Search for the cell housing the specified text and yield its (x, y) center coordinate. 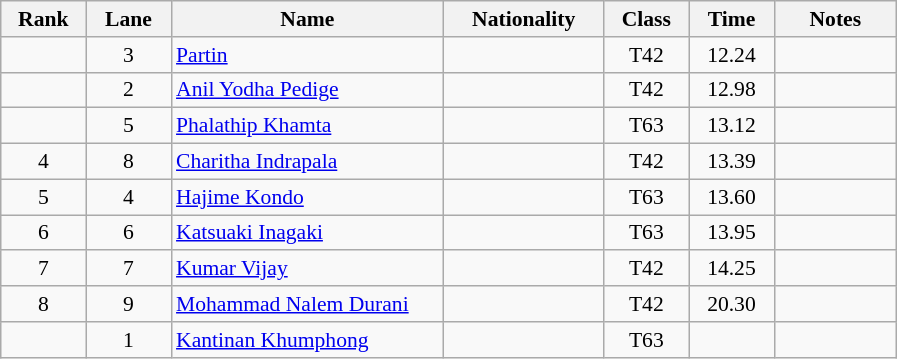
13.39 (732, 162)
Charitha Indrapala (308, 162)
Hajime Kondo (308, 197)
Nationality (524, 19)
20.30 (732, 304)
Time (732, 19)
13.60 (732, 197)
Kumar Vijay (308, 269)
Phalathip Khamta (308, 126)
12.24 (732, 55)
Kantinan Khumphong (308, 340)
Katsuaki Inagaki (308, 233)
1 (128, 340)
13.12 (732, 126)
Name (308, 19)
Rank (44, 19)
2 (128, 90)
9 (128, 304)
Partin (308, 55)
Class (646, 19)
13.95 (732, 233)
14.25 (732, 269)
Notes (836, 19)
Anil Yodha Pedige (308, 90)
3 (128, 55)
Mohammad Nalem Durani (308, 304)
Lane (128, 19)
12.98 (732, 90)
